Return the [x, y] coordinate for the center point of the cell that contains the specified text.  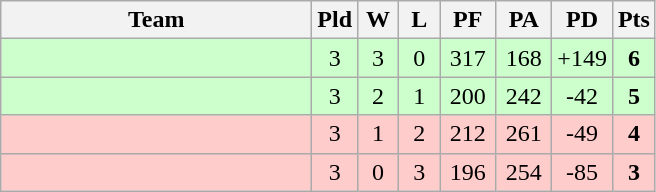
PF [468, 20]
PA [524, 20]
+149 [582, 58]
242 [524, 96]
Pld [335, 20]
261 [524, 134]
-85 [582, 172]
212 [468, 134]
168 [524, 58]
L [420, 20]
-42 [582, 96]
200 [468, 96]
4 [634, 134]
6 [634, 58]
254 [524, 172]
317 [468, 58]
Pts [634, 20]
5 [634, 96]
W [378, 20]
PD [582, 20]
Team [156, 20]
-49 [582, 134]
196 [468, 172]
